Locate the cell with the specified text and output its (X, Y) center coordinate. 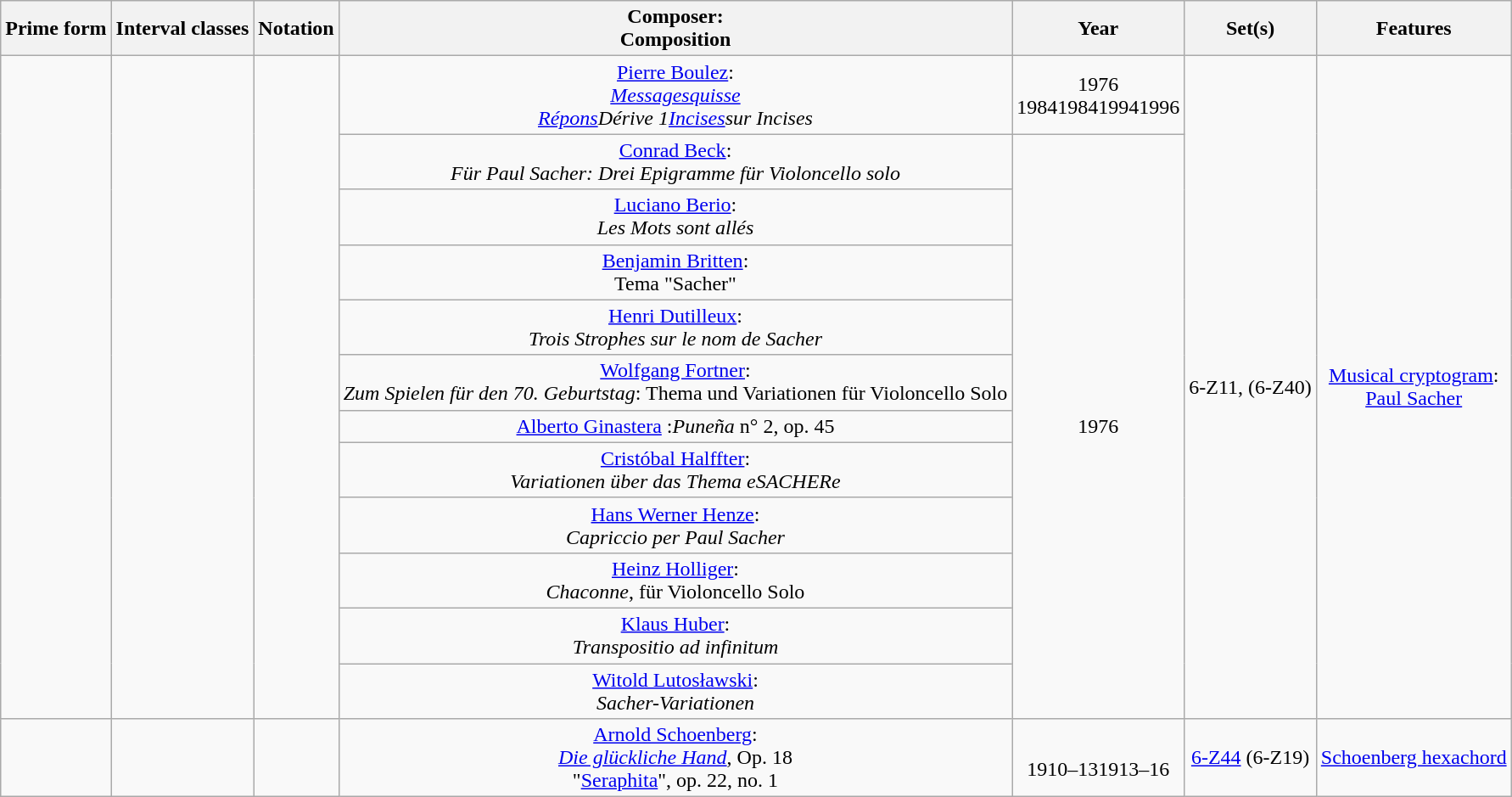
Witold Lutosławski:Sacher-Variationen (675, 691)
Conrad Beck:Für Paul Sacher: Drei Epigramme für Violoncello solo (675, 161)
6-Z11, (6-Z40) (1251, 387)
Notation (296, 29)
Henri Dutilleux:Trois Strophes sur le nom de Sacher (675, 328)
Hans Werner Henze:Capriccio per Paul Sacher (675, 525)
6-Z44 (6-Z19) (1251, 758)
1910–131913–16 (1098, 758)
Arnold Schoenberg:Die glückliche Hand, Op. 18"Seraphita", op. 22, no. 1 (675, 758)
Wolfgang Fortner:Zum Spielen für den 70. Geburtstag: Thema und Variationen für Violoncello Solo (675, 382)
Set(s) (1251, 29)
Pierre Boulez:MessagesquisseRéponsDérive 1Incisessur Incises (675, 95)
Year (1098, 29)
Heinz Holliger:Chaconne, für Violoncello Solo (675, 581)
Cristóbal Halffter:Variationen über das Thema eSACHERe (675, 470)
Prime form (56, 29)
Musical cryptogram:Paul Sacher (1414, 387)
Features (1414, 29)
19761984198419941996 (1098, 95)
Benjamin Britten:Tema "Sacher" (675, 272)
1976 (1098, 426)
Schoenberg hexachord (1414, 758)
Alberto Ginastera :Puneña n° 2, op. 45 (675, 426)
Interval classes (182, 29)
Composer:Composition (675, 29)
Klaus Huber:Transpositio ad infinitum (675, 635)
Luciano Berio:Les Mots sont allés (675, 217)
